Extract the [X, Y] coordinate from the center of the cell holding the provided text.  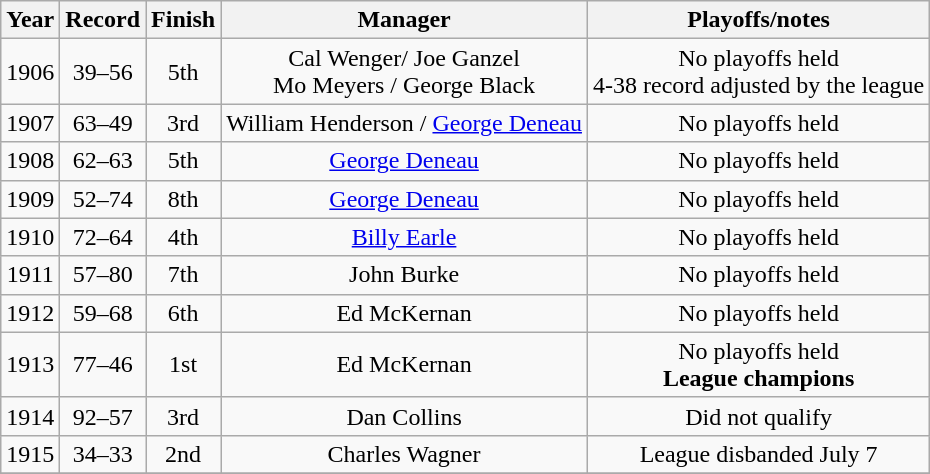
34–33 [103, 454]
Billy Earle [404, 237]
62–63 [103, 161]
No playoffs held4-38 record adjusted by the league [758, 72]
6th [184, 313]
1913 [30, 364]
92–57 [103, 416]
59–68 [103, 313]
1914 [30, 416]
Cal Wenger/ Joe Ganzel Mo Meyers / George Black [404, 72]
63–49 [103, 123]
Record [103, 20]
No playoffs heldLeague champions [758, 364]
Charles Wagner [404, 454]
Finish [184, 20]
1915 [30, 454]
1906 [30, 72]
39–56 [103, 72]
1910 [30, 237]
77–46 [103, 364]
4th [184, 237]
1911 [30, 275]
57–80 [103, 275]
John Burke [404, 275]
52–74 [103, 199]
1st [184, 364]
Year [30, 20]
1909 [30, 199]
8th [184, 199]
League disbanded July 7 [758, 454]
72–64 [103, 237]
1907 [30, 123]
2nd [184, 454]
William Henderson / George Deneau [404, 123]
Dan Collins [404, 416]
7th [184, 275]
Manager [404, 20]
1912 [30, 313]
Did not qualify [758, 416]
Playoffs/notes [758, 20]
1908 [30, 161]
